Extract the (x, y) coordinate from the center of the cell holding the provided text.  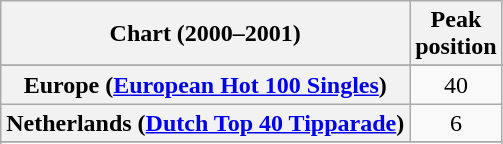
Peakposition (456, 34)
40 (456, 85)
Netherlands (Dutch Top 40 Tipparade) (206, 123)
Europe (European Hot 100 Singles) (206, 85)
6 (456, 123)
Chart (2000–2001) (206, 34)
